Determine the (x, y) coordinate at the center of the cell enclosing the given text.  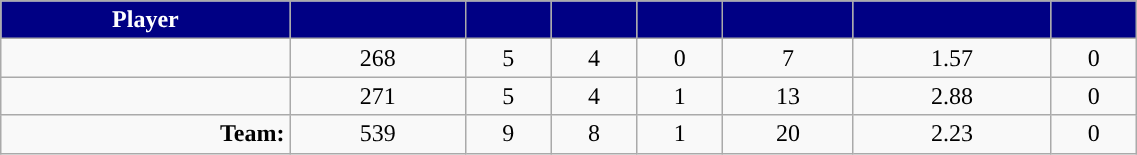
Player (146, 20)
8 (594, 134)
20 (788, 134)
271 (378, 96)
268 (378, 58)
2.88 (952, 96)
1.57 (952, 58)
13 (788, 96)
Team: (146, 134)
539 (378, 134)
9 (508, 134)
7 (788, 58)
2.23 (952, 134)
